Scan for the cell matching the given text and deliver its [X, Y] coordinate at center. 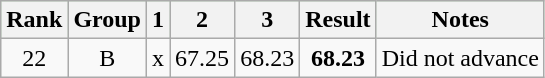
Did not advance [460, 58]
67.25 [202, 58]
Group [108, 20]
2 [202, 20]
Rank [34, 20]
Result [338, 20]
Notes [460, 20]
x [158, 58]
B [108, 58]
3 [268, 20]
22 [34, 58]
1 [158, 20]
